Pinpoint the cell where the given text exists, returning its [X, Y] midpoint coordinate. 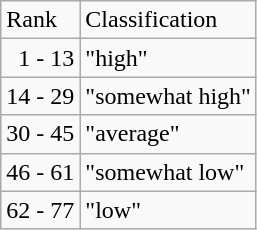
14 - 29 [40, 96]
30 - 45 [40, 134]
"somewhat high" [168, 96]
"average" [168, 134]
"somewhat low" [168, 172]
Classification [168, 20]
62 - 77 [40, 210]
"high" [168, 58]
1 - 13 [40, 58]
46 - 61 [40, 172]
Rank [40, 20]
"low" [168, 210]
